Capture the cell that displays the provided text and extract its (X, Y) central coordinate. 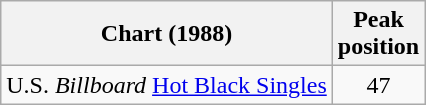
Peakposition (378, 34)
U.S. Billboard Hot Black Singles (167, 85)
47 (378, 85)
Chart (1988) (167, 34)
